Determine the [x, y] coordinate at the center of the cell enclosing the given text.  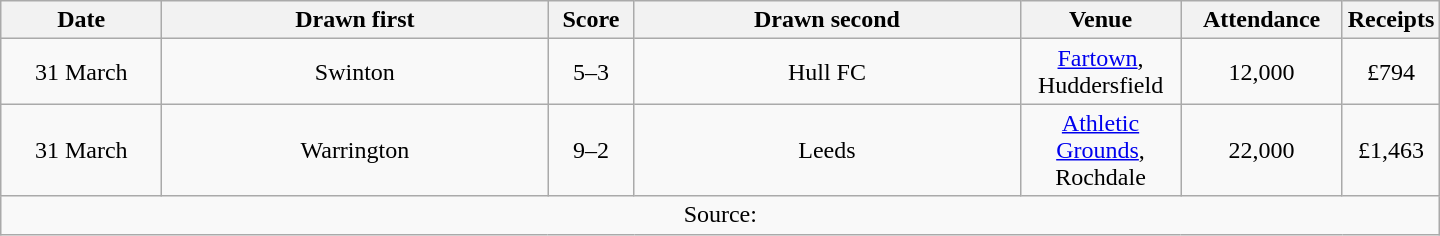
Drawn second [827, 20]
Swinton [355, 72]
9–2 [591, 150]
Leeds [827, 150]
£794 [1391, 72]
Hull FC [827, 72]
Warrington [355, 150]
22,000 [1262, 150]
Drawn first [355, 20]
5–3 [591, 72]
Athletic Grounds, Rochdale [1100, 150]
Date [82, 20]
£1,463 [1391, 150]
Fartown, Huddersfield [1100, 72]
Score [591, 20]
Receipts [1391, 20]
Source: [720, 215]
Attendance [1262, 20]
12,000 [1262, 72]
Venue [1100, 20]
